Detect which cell encompasses the target text, then output its (x, y) center coordinate. 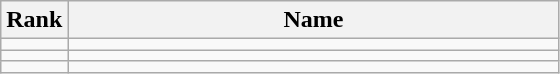
Rank (34, 20)
Name (314, 20)
